Scan for the cell matching the given text and deliver its (X, Y) coordinate at center. 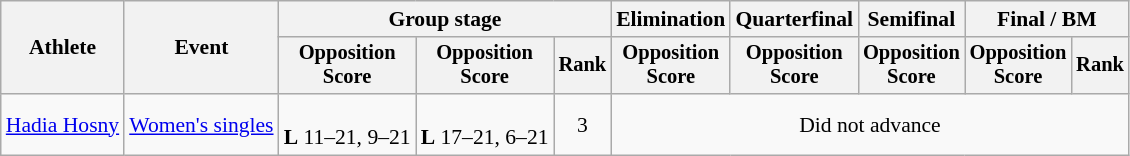
Group stage (446, 19)
3 (583, 124)
Quarterfinal (794, 19)
Women's singles (201, 124)
Semifinal (912, 19)
Elimination (670, 19)
Final / BM (1047, 19)
Hadia Hosny (62, 124)
Athlete (62, 48)
Did not advance (870, 124)
Event (201, 48)
L 11–21, 9–21 (348, 124)
L 17–21, 6–21 (485, 124)
